Determine the [X, Y] coordinate at the center of the cell enclosing the given text.  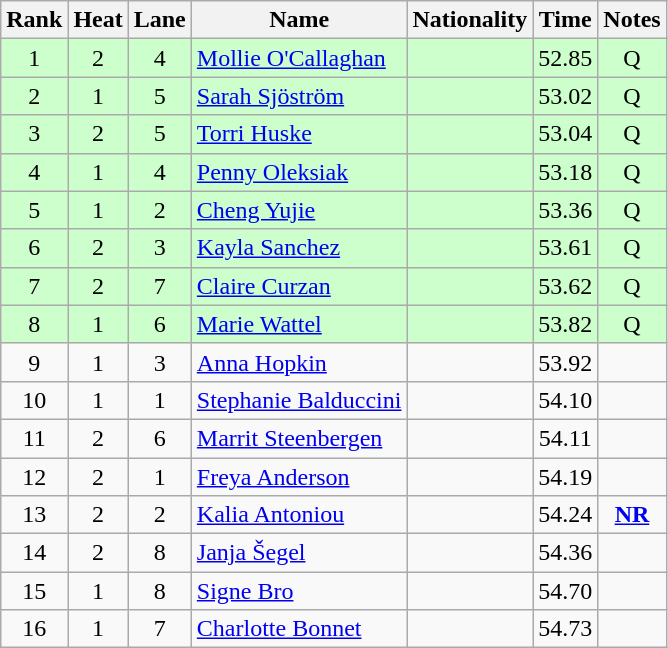
Marrit Steenbergen [299, 438]
Marie Wattel [299, 324]
10 [34, 400]
Cheng Yujie [299, 210]
Charlotte Bonnet [299, 629]
54.73 [566, 629]
Notes [632, 20]
Freya Anderson [299, 477]
Janja Šegel [299, 553]
Sarah Sjöström [299, 96]
54.10 [566, 400]
Penny Oleksiak [299, 172]
53.82 [566, 324]
Heat [98, 20]
52.85 [566, 58]
54.24 [566, 515]
54.36 [566, 553]
Stephanie Balduccini [299, 400]
Nationality [470, 20]
14 [34, 553]
16 [34, 629]
53.36 [566, 210]
54.11 [566, 438]
NR [632, 515]
Time [566, 20]
Claire Curzan [299, 286]
Mollie O'Callaghan [299, 58]
Kayla Sanchez [299, 248]
53.02 [566, 96]
Lane [160, 20]
Kalia Antoniou [299, 515]
12 [34, 477]
53.18 [566, 172]
54.70 [566, 591]
13 [34, 515]
11 [34, 438]
53.61 [566, 248]
9 [34, 362]
53.04 [566, 134]
Rank [34, 20]
Name [299, 20]
Torri Huske [299, 134]
53.92 [566, 362]
Signe Bro [299, 591]
15 [34, 591]
53.62 [566, 286]
54.19 [566, 477]
Anna Hopkin [299, 362]
